Extract the [X, Y] coordinate from the center of the cell holding the provided text.  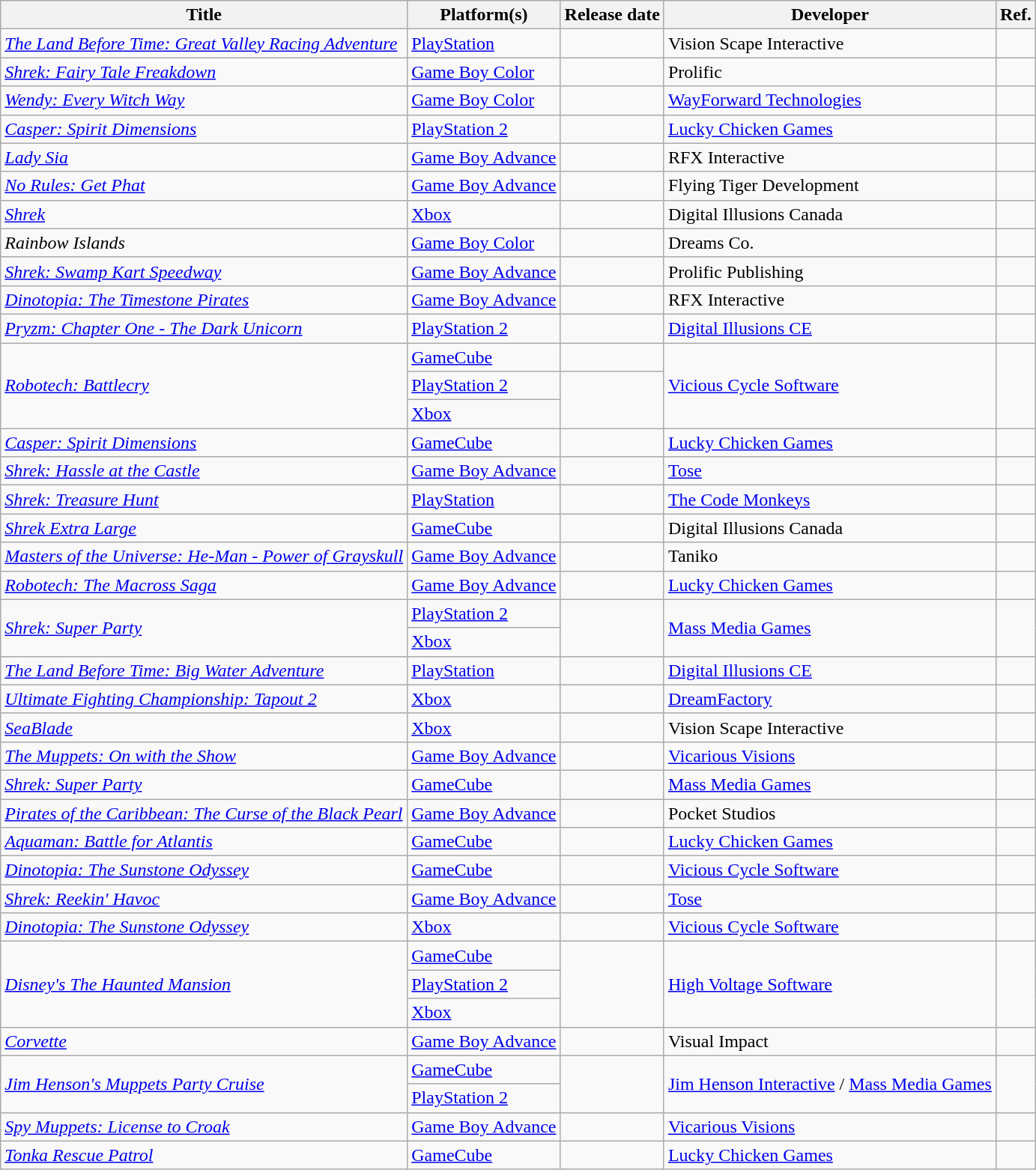
Shrek: Swamp Kart Speedway [204, 271]
Jim Henson's Muppets Party Cruise [204, 1084]
Robotech: Battlecry [204, 386]
Disney's The Haunted Mansion [204, 984]
High Voltage Software [830, 984]
Dinotopia: The Timestone Pirates [204, 300]
Shrek: Treasure Hunt [204, 500]
Ultimate Fighting Championship: Tapout 2 [204, 699]
Title [204, 15]
Developer [830, 15]
Shrek: Reekin' Havoc [204, 899]
Shrek: Hassle at the Castle [204, 471]
Wendy: Every Witch Way [204, 100]
The Muppets: On with the Show [204, 756]
Shrek Extra Large [204, 528]
Lady Sia [204, 157]
Release date [612, 15]
The Land Before Time: Big Water Adventure [204, 670]
Pirates of the Caribbean: The Curse of the Black Pearl [204, 813]
The Code Monkeys [830, 500]
Aquaman: Battle for Atlantis [204, 842]
DreamFactory [830, 699]
Flying Tiger Development [830, 186]
Visual Impact [830, 1041]
SeaBlade [204, 727]
Prolific Publishing [830, 271]
Shrek: Fairy Tale Freakdown [204, 72]
Tonka Rescue Patrol [204, 1155]
Dreams Co. [830, 243]
Taniko [830, 557]
Rainbow Islands [204, 243]
Platform(s) [484, 15]
Ref. [1016, 15]
Masters of the Universe: He-Man - Power of Grayskull [204, 557]
Jim Henson Interactive / Mass Media Games [830, 1084]
Corvette [204, 1041]
Spy Muppets: License to Croak [204, 1127]
The Land Before Time: Great Valley Racing Adventure [204, 43]
No Rules: Get Phat [204, 186]
WayForward Technologies [830, 100]
Shrek [204, 214]
Robotech: The Macross Saga [204, 585]
Prolific [830, 72]
Pocket Studios [830, 813]
Pryzm: Chapter One - The Dark Unicorn [204, 328]
